Find where the given text appears and provide that cell's center as (X, Y) coordinate. 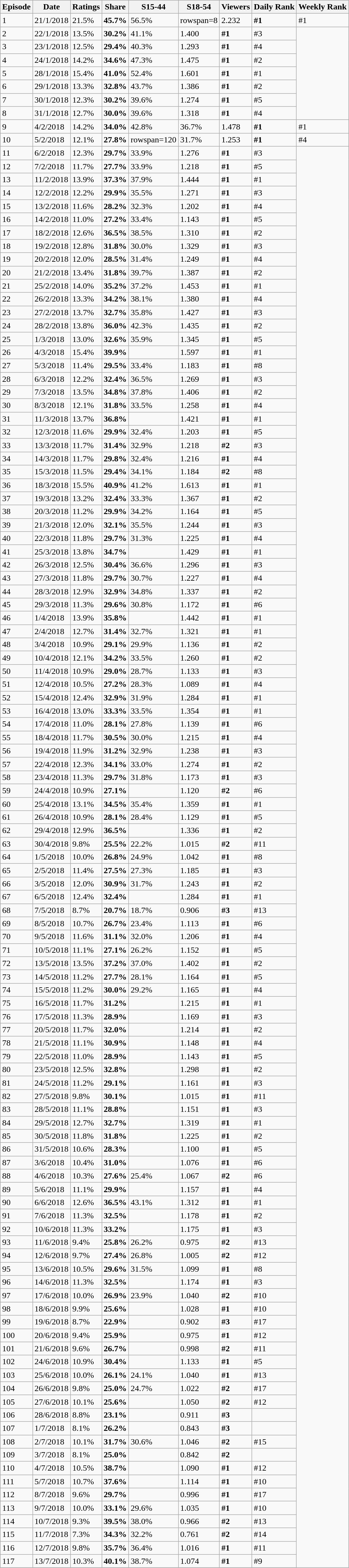
13/5/2018 (51, 963)
24/6/2018 (51, 1362)
11.9% (86, 751)
21/2/2018 (51, 273)
36.8% (115, 419)
1.050 (199, 1402)
25/3/2018 (51, 551)
113 (16, 1508)
99 (16, 1322)
33.2% (115, 1229)
60 (16, 804)
107 (16, 1428)
11/2/2018 (51, 180)
19 (16, 259)
62 (16, 831)
1.173 (199, 777)
1.139 (199, 724)
81 (16, 1083)
38.5% (153, 233)
25 (16, 339)
1.249 (199, 259)
25.4% (153, 1176)
3/4/2018 (51, 645)
27 (16, 365)
22.2% (153, 844)
18.7% (153, 910)
5/7/2018 (51, 1481)
111 (16, 1481)
34.7% (115, 551)
11 (16, 153)
42 (16, 565)
1.022 (199, 1388)
1.613 (199, 485)
13.1% (86, 804)
6/5/2018 (51, 897)
1.067 (199, 1176)
29/1/2018 (51, 87)
95 (16, 1269)
114 (16, 1521)
1.120 (199, 790)
8.8% (86, 1415)
94 (16, 1256)
23/1/2018 (51, 47)
26/6/2018 (51, 1388)
1.359 (199, 804)
12 (16, 166)
1.276 (199, 153)
11.5% (86, 472)
5/3/2018 (51, 365)
10/6/2018 (51, 1229)
44 (16, 592)
32.6% (115, 339)
7/5/2018 (51, 910)
1.214 (199, 1030)
1.400 (199, 34)
1.253 (235, 140)
1.175 (199, 1229)
1.367 (199, 498)
91 (16, 1216)
25.9% (115, 1335)
85 (16, 1136)
1.005 (199, 1256)
1.429 (199, 551)
1.148 (199, 1043)
1.016 (199, 1548)
6/6/2018 (51, 1202)
#14 (274, 1534)
9/5/2018 (51, 937)
0.906 (199, 910)
30.7% (153, 578)
73 (16, 976)
31.1% (115, 937)
34.0% (115, 126)
32 (16, 432)
14/6/2018 (51, 1282)
21/5/2018 (51, 1043)
39.7% (153, 273)
1.202 (199, 206)
1.310 (199, 233)
34.6% (115, 60)
37.9% (153, 180)
76 (16, 1017)
35.4% (153, 804)
18 (16, 246)
1.345 (199, 339)
15 (16, 206)
22.9% (115, 1322)
92 (16, 1229)
74 (16, 990)
28.4% (153, 817)
1.298 (199, 1070)
1.336 (199, 831)
37.6% (115, 1481)
108 (16, 1442)
27/6/2018 (51, 1402)
52 (16, 698)
29/4/2018 (51, 831)
37.3% (115, 180)
30.5% (115, 737)
18/6/2018 (51, 1309)
25/6/2018 (51, 1375)
15/3/2018 (51, 472)
13.2% (86, 498)
9 (16, 126)
Episode (16, 7)
23/5/2018 (51, 1070)
7.3% (86, 1534)
20 (16, 273)
56 (16, 751)
31.3% (153, 538)
27/5/2018 (51, 1096)
58 (16, 777)
1.269 (199, 379)
26 (16, 352)
7/2/2018 (51, 166)
22/5/2018 (51, 1056)
23 (16, 312)
9.7% (86, 1256)
13/3/2018 (51, 445)
27/2/2018 (51, 312)
Ratings (86, 7)
12/4/2018 (51, 684)
1.046 (199, 1442)
78 (16, 1043)
51 (16, 684)
1.114 (199, 1481)
22/4/2018 (51, 764)
1 (16, 20)
65 (16, 870)
13/7/2018 (51, 1561)
109 (16, 1455)
1.227 (199, 578)
8/5/2018 (51, 923)
53 (16, 711)
35.9% (153, 339)
1.089 (199, 684)
27.5% (115, 870)
28/1/2018 (51, 73)
4 (16, 60)
7/3/2018 (51, 392)
52.4% (153, 73)
29.2% (153, 990)
11/3/2018 (51, 419)
27/3/2018 (51, 578)
10 (16, 140)
32.3% (153, 206)
24/4/2018 (51, 790)
39 (16, 525)
1.260 (199, 658)
88 (16, 1176)
40.9% (115, 485)
1.293 (199, 47)
Date (51, 7)
12/3/2018 (51, 432)
79 (16, 1056)
24/5/2018 (51, 1083)
1.238 (199, 751)
22/3/2018 (51, 538)
rowspan=120 (153, 140)
30.8% (153, 605)
3/5/2018 (51, 884)
28.7% (153, 671)
1.151 (199, 1109)
28/5/2018 (51, 1109)
1.136 (199, 645)
1.099 (199, 1269)
22/1/2018 (51, 34)
25/2/2018 (51, 286)
10.4% (86, 1162)
28/6/2018 (51, 1415)
103 (16, 1375)
18/4/2018 (51, 737)
77 (16, 1030)
1.183 (199, 365)
rowspan=8 (199, 20)
19/4/2018 (51, 751)
1.318 (199, 113)
41 (16, 551)
28.5% (115, 259)
1.185 (199, 870)
41.0% (115, 73)
27.3% (153, 870)
24.1% (153, 1375)
67 (16, 897)
29.8% (115, 459)
0.911 (199, 1415)
86 (16, 1149)
13/6/2018 (51, 1269)
15/4/2018 (51, 698)
35.2% (115, 286)
70 (16, 937)
1.319 (199, 1123)
11/7/2018 (51, 1534)
10/4/2018 (51, 658)
0.761 (199, 1534)
1/5/2018 (51, 857)
116 (16, 1548)
101 (16, 1348)
1.184 (199, 472)
22 (16, 299)
42.8% (153, 126)
31 (16, 419)
96 (16, 1282)
66 (16, 884)
48 (16, 645)
13 (16, 180)
28.8% (115, 1109)
11/6/2018 (51, 1242)
1/3/2018 (51, 339)
1.165 (199, 990)
12.8% (86, 246)
36.7% (199, 126)
20.7% (115, 910)
87 (16, 1162)
40.3% (153, 47)
1.453 (199, 286)
1.216 (199, 459)
1.312 (199, 1202)
23.9% (153, 1295)
4/7/2018 (51, 1468)
1.386 (199, 87)
1/7/2018 (51, 1428)
27.4% (115, 1256)
31.0% (115, 1162)
17/6/2018 (51, 1295)
1.169 (199, 1017)
24 (16, 326)
36.6% (153, 565)
71 (16, 950)
1.475 (199, 60)
63 (16, 844)
97 (16, 1295)
1.090 (199, 1468)
35 (16, 472)
14.0% (86, 286)
35.7% (115, 1548)
1.152 (199, 950)
69 (16, 923)
36.4% (153, 1548)
41.2% (153, 485)
30.1% (115, 1096)
4/3/2018 (51, 352)
21.5% (86, 20)
28 (16, 379)
17 (16, 233)
1.113 (199, 923)
16/4/2018 (51, 711)
1.243 (199, 884)
112 (16, 1495)
26.9% (115, 1295)
1.100 (199, 1149)
90 (16, 1202)
39.9% (115, 352)
54 (16, 724)
33 (16, 445)
Weekly Rank (323, 7)
17/5/2018 (51, 1017)
7/6/2018 (51, 1216)
37.8% (153, 392)
1.478 (235, 126)
19/6/2018 (51, 1322)
10/5/2018 (51, 950)
1.387 (199, 273)
26.1% (115, 1375)
105 (16, 1402)
1.597 (199, 352)
57 (16, 764)
43.1% (153, 1202)
1.421 (199, 419)
82 (16, 1096)
1.442 (199, 618)
89 (16, 1189)
32.2% (153, 1534)
1.074 (199, 1561)
100 (16, 1335)
33.1% (115, 1508)
23/4/2018 (51, 777)
1.076 (199, 1162)
38 (16, 512)
42.3% (153, 326)
30/1/2018 (51, 100)
1.258 (199, 406)
21/3/2018 (51, 525)
106 (16, 1415)
40.1% (115, 1561)
38.1% (153, 299)
12/7/2018 (51, 1548)
64 (16, 857)
36.0% (115, 326)
10/7/2018 (51, 1521)
102 (16, 1362)
30/5/2018 (51, 1136)
0.998 (199, 1348)
23.1% (115, 1415)
28/2/2018 (51, 326)
28/3/2018 (51, 592)
1.161 (199, 1083)
25.8% (115, 1242)
21/6/2018 (51, 1348)
45.7% (115, 20)
1.174 (199, 1282)
29.0% (115, 671)
50 (16, 671)
9.3% (86, 1521)
24/1/2018 (51, 60)
20/2/2018 (51, 259)
29/3/2018 (51, 605)
3 (16, 47)
16 (16, 220)
1.427 (199, 312)
1.601 (199, 73)
13.4% (86, 273)
14/2/2018 (51, 220)
29/5/2018 (51, 1123)
0.966 (199, 1521)
1.406 (199, 392)
25.5% (115, 844)
6 (16, 87)
30.6% (153, 1442)
3/7/2018 (51, 1455)
1.329 (199, 246)
#9 (274, 1561)
93 (16, 1242)
1/4/2018 (51, 618)
1.435 (199, 326)
84 (16, 1123)
38.0% (153, 1521)
26/3/2018 (51, 565)
17/4/2018 (51, 724)
30 (16, 406)
1.042 (199, 857)
31/5/2018 (51, 1149)
23.4% (153, 923)
7 (16, 100)
18/2/2018 (51, 233)
0.902 (199, 1322)
47.3% (153, 60)
0.996 (199, 1495)
18/3/2018 (51, 485)
1.296 (199, 565)
19/2/2018 (51, 246)
1.028 (199, 1309)
37 (16, 498)
26/2/2018 (51, 299)
1.203 (199, 432)
30/4/2018 (51, 844)
29 (16, 392)
45 (16, 605)
0.842 (199, 1455)
1.354 (199, 711)
43.7% (153, 87)
#15 (274, 1442)
14 (16, 193)
1.157 (199, 1189)
8/7/2018 (51, 1495)
10.6% (86, 1149)
1.337 (199, 592)
98 (16, 1309)
19/3/2018 (51, 498)
9.9% (86, 1309)
9/7/2018 (51, 1508)
104 (16, 1388)
11/4/2018 (51, 671)
59 (16, 790)
37.0% (153, 963)
20/5/2018 (51, 1030)
5/2/2018 (51, 140)
16/5/2018 (51, 1003)
15.5% (86, 485)
6/3/2018 (51, 379)
40 (16, 538)
0.843 (199, 1428)
39.5% (115, 1521)
2/7/2018 (51, 1442)
31.9% (153, 698)
24.9% (153, 857)
14/5/2018 (51, 976)
31.5% (153, 1269)
21 (16, 286)
S18-54 (199, 7)
8 (16, 113)
2/4/2018 (51, 631)
33.0% (153, 764)
34 (16, 459)
25/4/2018 (51, 804)
28.2% (115, 206)
13/2/2018 (51, 206)
1.444 (199, 180)
2 (16, 34)
1.129 (199, 817)
68 (16, 910)
55 (16, 737)
47 (16, 631)
12/2/2018 (51, 193)
34.3% (115, 1534)
1.178 (199, 1216)
12/6/2018 (51, 1256)
2.232 (235, 20)
6/2/2018 (51, 153)
2/5/2018 (51, 870)
21/1/2018 (51, 20)
26/4/2018 (51, 817)
1.380 (199, 299)
5 (16, 73)
Daily Rank (274, 7)
8/3/2018 (51, 406)
5/6/2018 (51, 1189)
110 (16, 1468)
Viewers (235, 7)
117 (16, 1561)
S15-44 (153, 7)
75 (16, 1003)
29.5% (115, 365)
32.1% (115, 525)
43 (16, 578)
1.271 (199, 193)
46 (16, 618)
1.402 (199, 963)
1.244 (199, 525)
15/5/2018 (51, 990)
20/3/2018 (51, 512)
80 (16, 1070)
1.172 (199, 605)
61 (16, 817)
20/6/2018 (51, 1335)
1.035 (199, 1508)
83 (16, 1109)
31/1/2018 (51, 113)
4/6/2018 (51, 1176)
34.5% (115, 804)
14/3/2018 (51, 459)
72 (16, 963)
4/2/2018 (51, 126)
3/6/2018 (51, 1162)
49 (16, 658)
1.321 (199, 631)
41.1% (153, 34)
27.6% (115, 1176)
56.5% (153, 20)
115 (16, 1534)
Share (115, 7)
24.7% (153, 1388)
36 (16, 485)
1.206 (199, 937)
